Output the (x, y) coordinate of the center of the cell containing the given text.  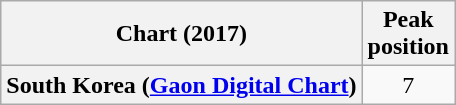
Chart (2017) (182, 34)
South Korea (Gaon Digital Chart) (182, 85)
Peakposition (408, 34)
7 (408, 85)
